Return the (x, y) coordinate for the center point of the cell that contains the specified text.  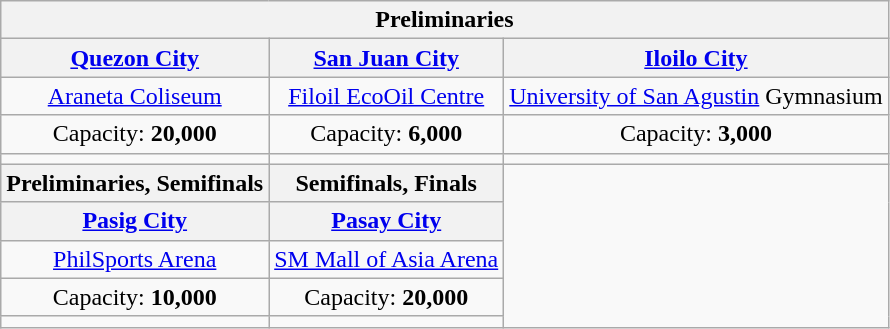
PhilSports Arena (135, 259)
Iloilo City (696, 58)
Preliminaries (444, 20)
SM Mall of Asia Arena (386, 259)
Quezon City (135, 58)
Capacity: 10,000 (135, 297)
Preliminaries, Semifinals (135, 183)
Araneta Coliseum (135, 96)
Semifinals, Finals (386, 183)
University of San Agustin Gymnasium (696, 96)
San Juan City (386, 58)
Filoil EcoOil Centre (386, 96)
Pasay City (386, 221)
Capacity: 3,000 (696, 134)
Pasig City (135, 221)
Capacity: 6,000 (386, 134)
